Scan for the cell matching the given text and deliver its [X, Y] coordinate at center. 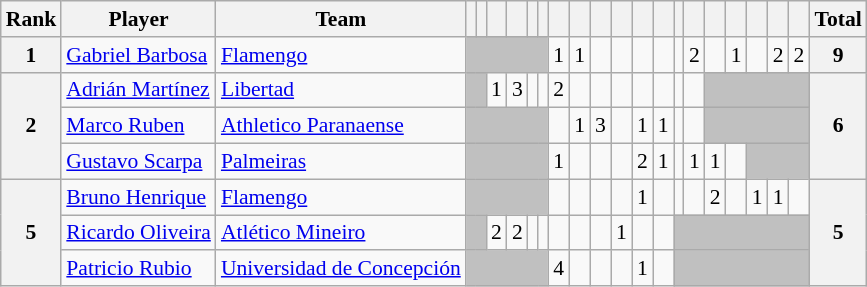
Adrián Martínez [138, 90]
Atlético Mineiro [341, 233]
Gustavo Scarpa [138, 162]
Marco Ruben [138, 126]
6 [838, 126]
Universidad de Concepción [341, 269]
Libertad [341, 90]
4 [558, 269]
Ricardo Oliveira [138, 233]
Rank [32, 19]
Athletico Paranaense [341, 126]
Bruno Henrique [138, 197]
Team [341, 19]
Player [138, 19]
Gabriel Barbosa [138, 55]
Palmeiras [341, 162]
Total [838, 19]
Patricio Rubio [138, 269]
9 [838, 55]
